Provide the (X, Y) coordinate of the cell's center where the given text is located.  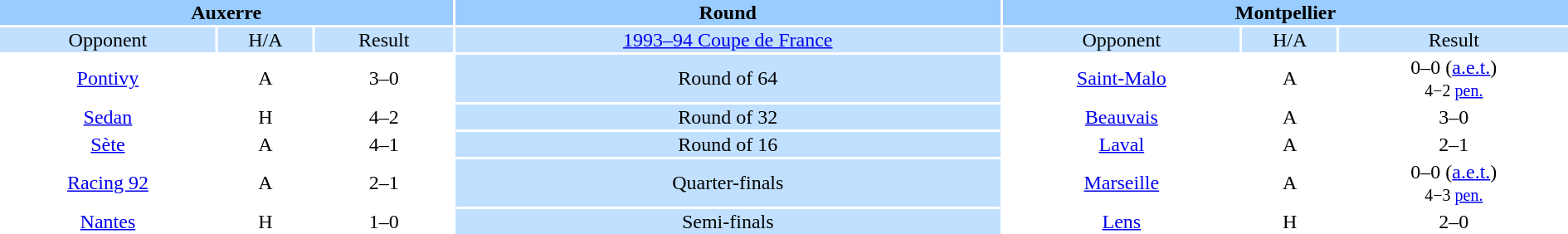
Racing 92 (108, 183)
Montpellier (1286, 12)
Auxerre (226, 12)
Round of 16 (728, 144)
4–2 (384, 117)
Round (728, 12)
4–1 (384, 144)
Round of 64 (728, 78)
Pontivy (108, 78)
Saint-Malo (1122, 78)
Beauvais (1122, 117)
0–0 (a.e.t.) 4−3 pen. (1454, 183)
Sète (108, 144)
Sedan (108, 117)
2–0 (1454, 222)
Nantes (108, 222)
1993–94 Coupe de France (728, 40)
Round of 32 (728, 117)
Lens (1122, 222)
0–0 (a.e.t.) 4−2 pen. (1454, 78)
Semi-finals (728, 222)
Laval (1122, 144)
Marseille (1122, 183)
Quarter-finals (728, 183)
1–0 (384, 222)
